Output the [x, y] coordinate of the center of the cell containing the given text.  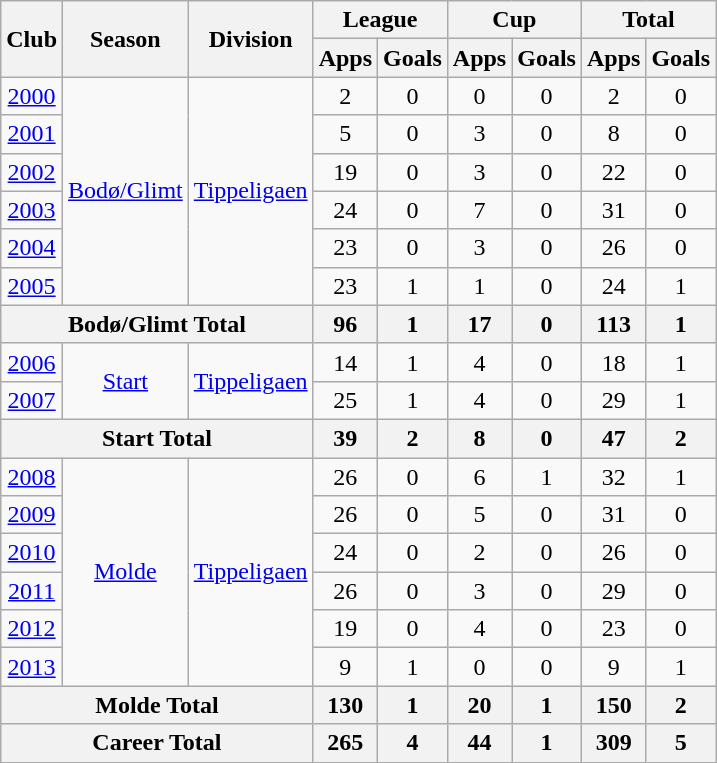
Molde Total [157, 705]
Molde [126, 572]
6 [479, 477]
Bodø/Glimt [126, 191]
17 [479, 324]
150 [613, 705]
2010 [32, 553]
14 [345, 362]
20 [479, 705]
265 [345, 743]
32 [613, 477]
2006 [32, 362]
44 [479, 743]
Division [250, 39]
2013 [32, 667]
Start Total [157, 438]
Season [126, 39]
47 [613, 438]
2008 [32, 477]
Club [32, 39]
22 [613, 172]
2007 [32, 400]
Start [126, 381]
7 [479, 210]
2011 [32, 591]
Career Total [157, 743]
113 [613, 324]
Cup [514, 20]
2003 [32, 210]
2009 [32, 515]
2001 [32, 134]
2000 [32, 96]
130 [345, 705]
96 [345, 324]
Total [648, 20]
39 [345, 438]
Bodø/Glimt Total [157, 324]
2002 [32, 172]
25 [345, 400]
2005 [32, 286]
309 [613, 743]
2012 [32, 629]
2004 [32, 248]
18 [613, 362]
League [380, 20]
